Locate the cell with the specified text and output its [x, y] center coordinate. 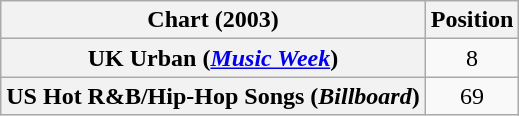
US Hot R&B/Hip-Hop Songs (Billboard) [213, 96]
Position [472, 20]
8 [472, 58]
Chart (2003) [213, 20]
69 [472, 96]
UK Urban (Music Week) [213, 58]
